From the cell containing the given text, extract its center point as [x, y] coordinate. 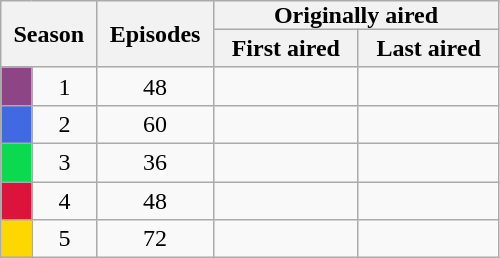
5 [64, 239]
2 [64, 124]
1 [64, 86]
4 [64, 201]
Season [49, 34]
72 [155, 239]
3 [64, 162]
Еpisodes [155, 34]
First aired [286, 48]
60 [155, 124]
36 [155, 162]
Last aired [428, 48]
Originally aired [356, 15]
